Determine the [x, y] coordinate at the center of the cell enclosing the given text.  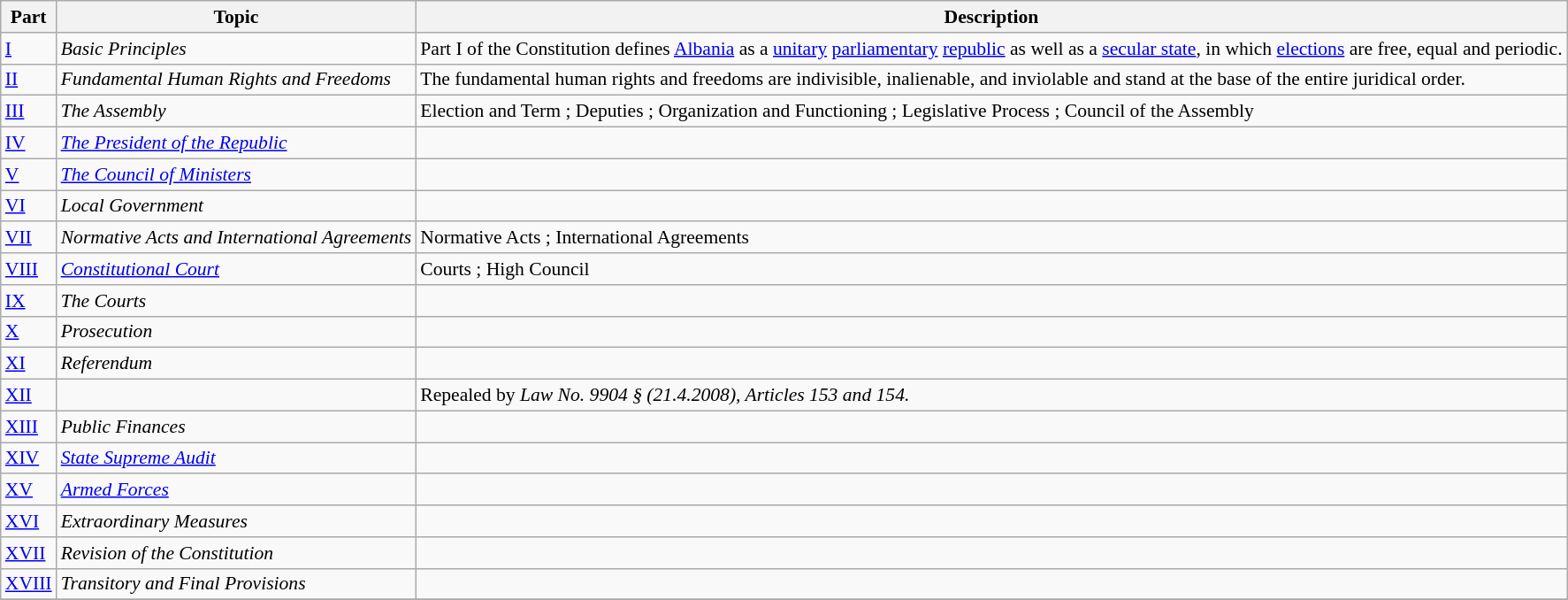
IV [28, 143]
The President of the Republic [237, 143]
III [28, 112]
Topic [237, 17]
XVIII [28, 584]
XII [28, 396]
XIV [28, 458]
XI [28, 364]
State Supreme Audit [237, 458]
VIII [28, 269]
Basic Principles [237, 49]
The fundamental human rights and freedoms are indivisible, inalienable, and inviolable and stand at the base of the entire juridical order. [991, 80]
Normative Acts and International Agreements [237, 238]
Armed Forces [237, 490]
VII [28, 238]
XVII [28, 553]
II [28, 80]
XV [28, 490]
Referendum [237, 364]
Revision of the Constitution [237, 553]
Part [28, 17]
IX [28, 301]
Prosecution [237, 332]
Constitutional Court [237, 269]
X [28, 332]
I [28, 49]
Normative Acts ; International Agreements [991, 238]
The Courts [237, 301]
Election and Term ; Deputies ; Organization and Functioning ; Legislative Process ; Council of the Assembly [991, 112]
Repealed by Law No. 9904 § (21.4.2008), Articles 153 and 154. [991, 396]
XIII [28, 427]
Courts ; High Council [991, 269]
Local Government [237, 206]
Extraordinary Measures [237, 521]
V [28, 174]
The Assembly [237, 112]
XVI [28, 521]
Fundamental Human Rights and Freedoms [237, 80]
The Council of Ministers [237, 174]
Description [991, 17]
VI [28, 206]
Public Finances [237, 427]
Transitory and Final Provisions [237, 584]
